Extract the [X, Y] coordinate from the center of the cell holding the provided text.  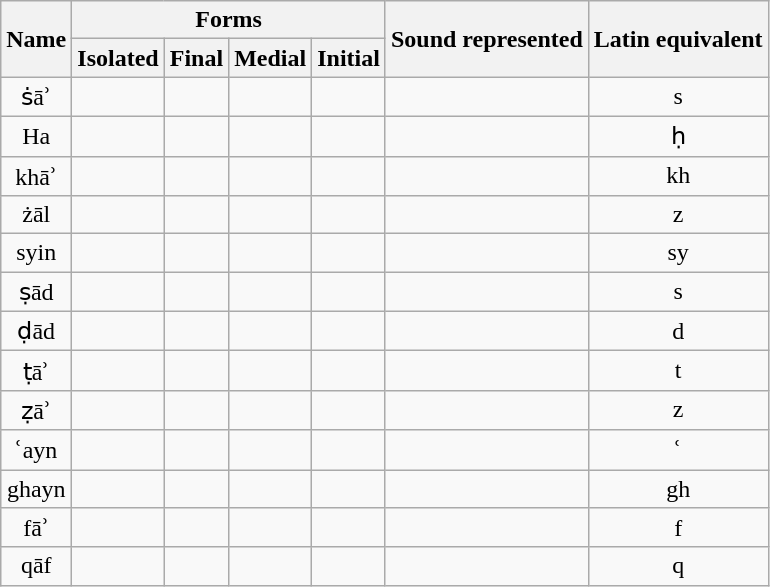
ghayn [36, 489]
gh [678, 489]
ʿ [678, 450]
Medial [270, 58]
Initial [349, 58]
Isolated [118, 58]
ẓāʾ [36, 410]
ḥ [678, 136]
ḍād [36, 331]
ṣād [36, 292]
khāʾ [36, 176]
syin [36, 253]
qāf [36, 566]
ṭāʾ [36, 371]
Name [36, 39]
Final [196, 58]
Sound represented [486, 39]
sy [678, 253]
Forms [229, 20]
fāʾ [36, 528]
t [678, 371]
f [678, 528]
Latin equivalent [678, 39]
żāl [36, 215]
d [678, 331]
ṡāʾ [36, 97]
q [678, 566]
ʿayn [36, 450]
Ha [36, 136]
kh [678, 176]
